Locate the cell with the specified text and output its [x, y] center coordinate. 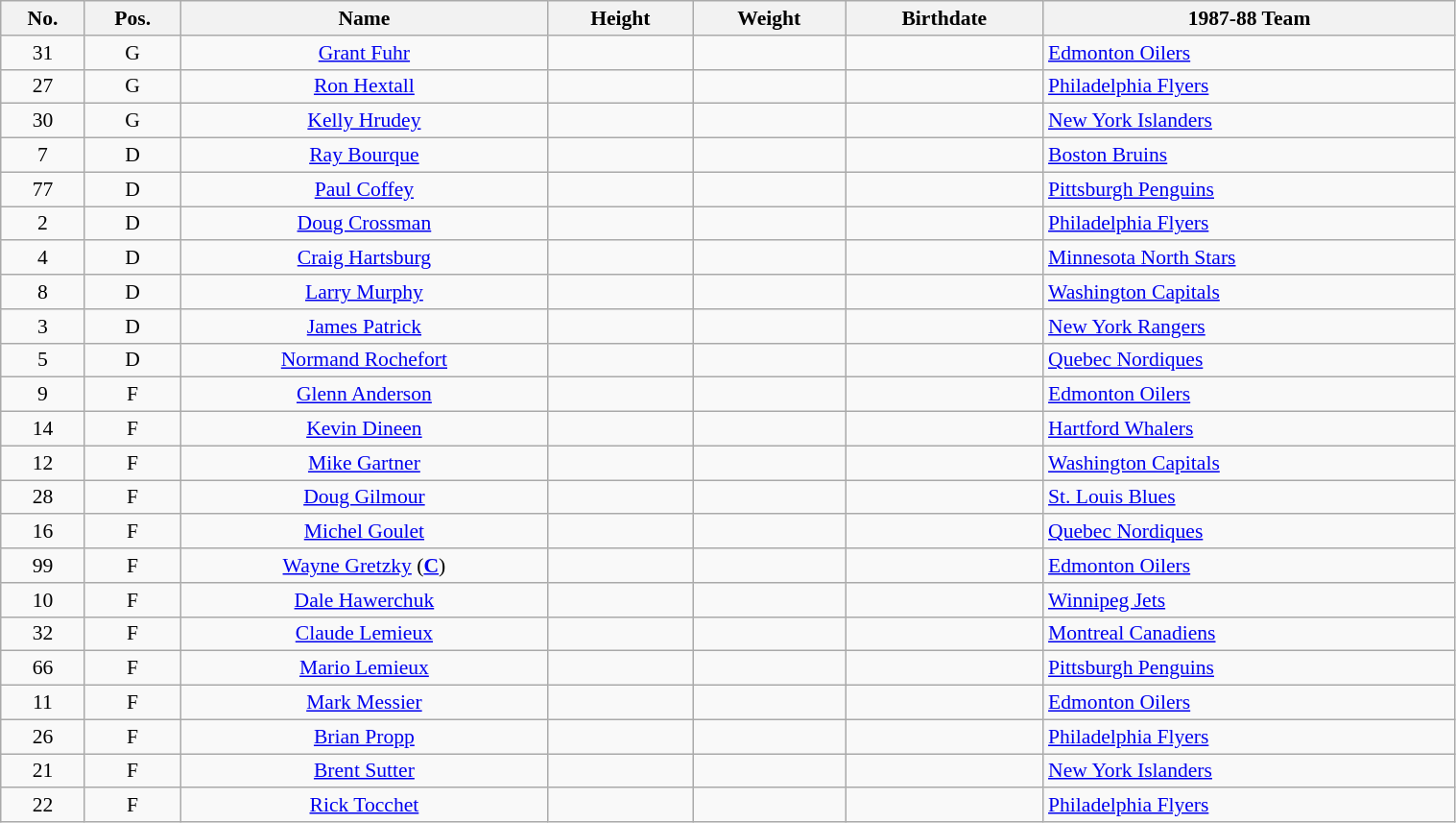
3 [42, 327]
2 [42, 224]
Mark Messier [365, 703]
8 [42, 292]
30 [42, 121]
9 [42, 395]
Brian Propp [365, 737]
21 [42, 771]
26 [42, 737]
5 [42, 360]
32 [42, 634]
James Patrick [365, 327]
Boston Bruins [1250, 156]
16 [42, 532]
Larry Murphy [365, 292]
Doug Crossman [365, 224]
11 [42, 703]
Montreal Canadiens [1250, 634]
14 [42, 429]
Name [365, 18]
Winnipeg Jets [1250, 600]
4 [42, 258]
Pos. [132, 18]
Ron Hextall [365, 86]
New York Rangers [1250, 327]
Weight [770, 18]
Wayne Gretzky (C) [365, 566]
Birthdate [944, 18]
Minnesota North Stars [1250, 258]
Brent Sutter [365, 771]
Hartford Whalers [1250, 429]
28 [42, 497]
Grant Fuhr [365, 53]
66 [42, 668]
10 [42, 600]
77 [42, 189]
No. [42, 18]
Kevin Dineen [365, 429]
Claude Lemieux [365, 634]
27 [42, 86]
Mike Gartner [365, 463]
Normand Rochefort [365, 360]
Michel Goulet [365, 532]
7 [42, 156]
Glenn Anderson [365, 395]
22 [42, 806]
Doug Gilmour [365, 497]
Mario Lemieux [365, 668]
Paul Coffey [365, 189]
99 [42, 566]
31 [42, 53]
Height [620, 18]
Kelly Hrudey [365, 121]
Rick Tocchet [365, 806]
Dale Hawerchuk [365, 600]
St. Louis Blues [1250, 497]
1987-88 Team [1250, 18]
Craig Hartsburg [365, 258]
12 [42, 463]
Ray Bourque [365, 156]
